Return [X, Y] of the center of cell containing provided text 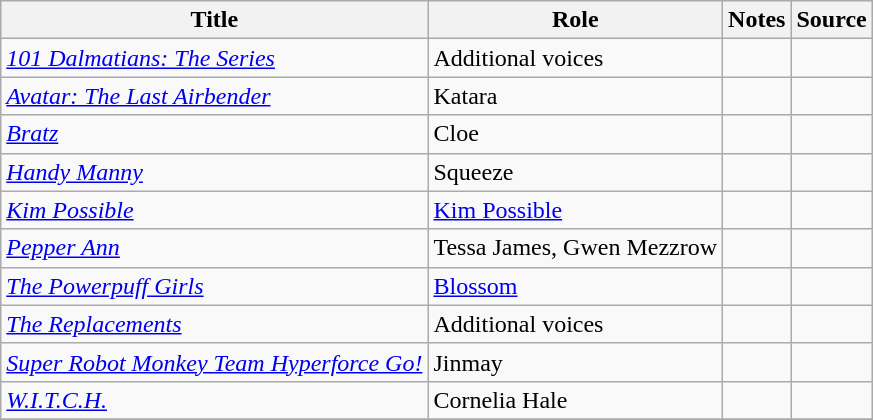
101 Dalmatians: The Series [214, 58]
Jinmay [576, 362]
Tessa James, Gwen Mezzrow [576, 248]
Pepper Ann [214, 248]
W.I.T.C.H. [214, 400]
Source [832, 20]
Katara [576, 96]
Super Robot Monkey Team Hyperforce Go! [214, 362]
Bratz [214, 134]
Role [576, 20]
The Powerpuff Girls [214, 286]
Squeeze [576, 172]
Notes [757, 20]
Cornelia Hale [576, 400]
Cloe [576, 134]
The Replacements [214, 324]
Avatar: The Last Airbender [214, 96]
Blossom [576, 286]
Handy Manny [214, 172]
Title [214, 20]
